Pinpoint the cell where the given text exists, returning its (x, y) midpoint coordinate. 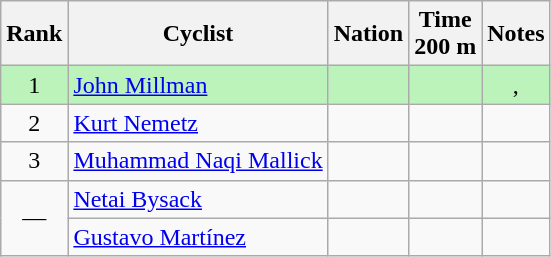
Notes (516, 34)
Kurt Nemetz (198, 123)
Rank (34, 34)
Netai Bysack (198, 199)
1 (34, 85)
Cyclist (198, 34)
3 (34, 161)
Muhammad Naqi Mallick (198, 161)
Nation (368, 34)
John Millman (198, 85)
, (516, 85)
2 (34, 123)
Gustavo Martínez (198, 237)
Time200 m (446, 34)
— (34, 218)
